From the cell containing the given text, extract its center point as [X, Y] coordinate. 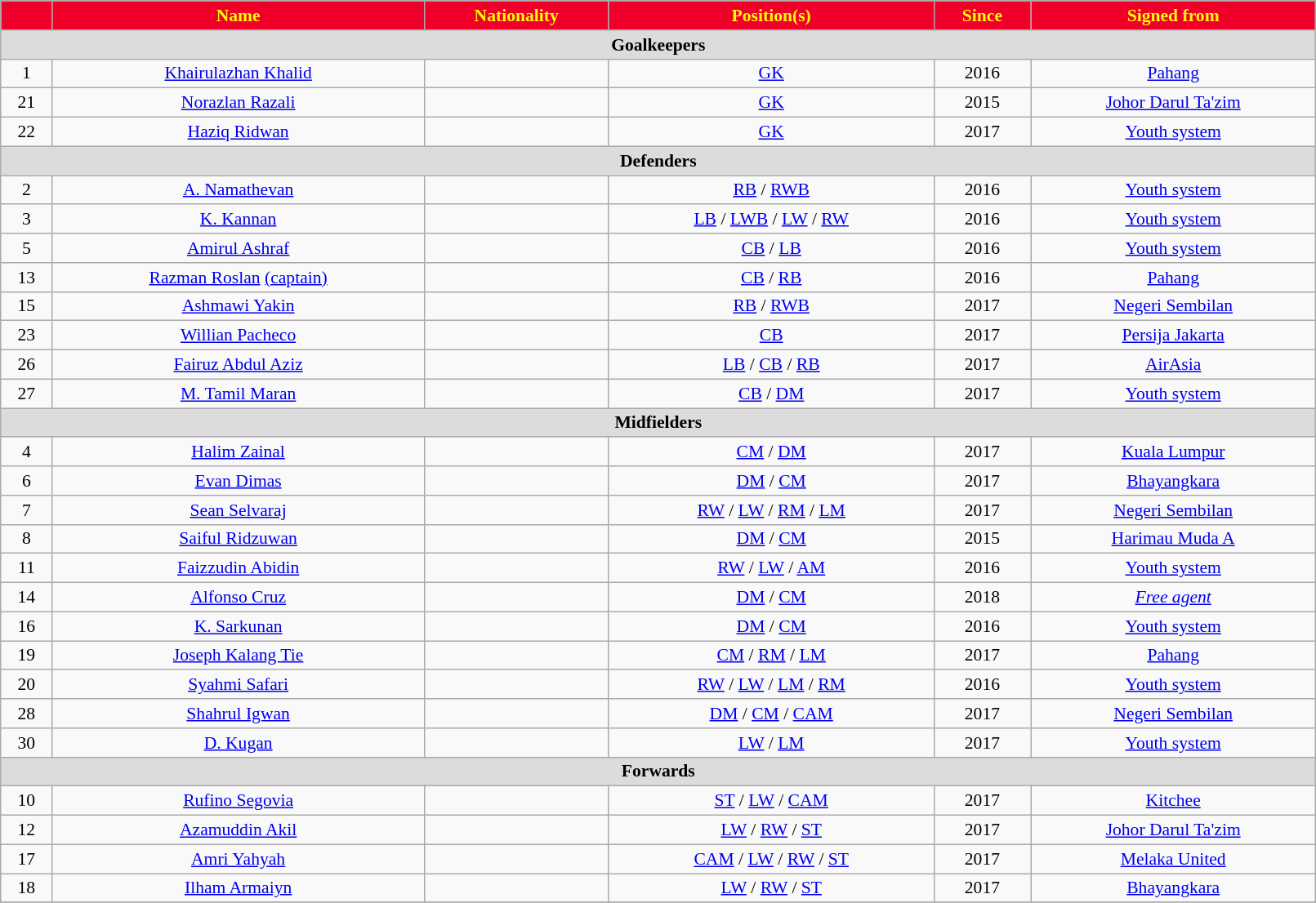
27 [26, 394]
Willian Pacheco [239, 336]
28 [26, 714]
Harimau Muda A [1173, 539]
Melaka United [1173, 859]
CB / DM [771, 394]
ST / LW / CAM [771, 801]
LW / LM [771, 743]
15 [26, 306]
Faizzudin Abidin [239, 568]
CM / RM / LM [771, 656]
Saiful Ridzuwan [239, 539]
RW / LW / AM [771, 568]
K. Kannan [239, 220]
30 [26, 743]
12 [26, 830]
21 [26, 103]
Haziq Ridwan [239, 132]
6 [26, 481]
Syahmi Safari [239, 685]
DM / CM / CAM [771, 714]
Shahrul Igwan [239, 714]
Position(s) [771, 16]
17 [26, 859]
22 [26, 132]
A. Namathevan [239, 190]
Since [982, 16]
CM / DM [771, 452]
Ashmawi Yakin [239, 306]
Kuala Lumpur [1173, 452]
Nationality [516, 16]
D. Kugan [239, 743]
LB / LWB / LW / RW [771, 220]
M. Tamil Maran [239, 394]
4 [26, 452]
3 [26, 220]
AirAsia [1173, 365]
11 [26, 568]
Rufino Segovia [239, 801]
13 [26, 278]
Razman Roslan (captain) [239, 278]
19 [26, 656]
5 [26, 248]
RW / LW / RM / LM [771, 510]
Khairulazhan Khalid [239, 73]
CB / LB [771, 248]
Azamuddin Akil [239, 830]
16 [26, 626]
Kitchee [1173, 801]
10 [26, 801]
Fairuz Abdul Aziz [239, 365]
Signed from [1173, 16]
8 [26, 539]
RW / LW / LM / RM [771, 685]
Evan Dimas [239, 481]
Sean Selvaraj [239, 510]
Norazlan Razali [239, 103]
23 [26, 336]
26 [26, 365]
7 [26, 510]
1 [26, 73]
Free agent [1173, 598]
Goalkeepers [658, 45]
Ilham Armaiyn [239, 888]
CB [771, 336]
14 [26, 598]
2 [26, 190]
18 [26, 888]
Amri Yahyah [239, 859]
Defenders [658, 161]
2018 [982, 598]
Persija Jakarta [1173, 336]
CB / RB [771, 278]
Amirul Ashraf [239, 248]
Alfonso Cruz [239, 598]
K. Sarkunan [239, 626]
20 [26, 685]
CAM / LW / RW / ST [771, 859]
Joseph Kalang Tie [239, 656]
Midfielders [658, 423]
Halim Zainal [239, 452]
LB / CB / RB [771, 365]
Forwards [658, 772]
Name [239, 16]
